Return the [X, Y] coordinate for the center point of the cell that contains the specified text.  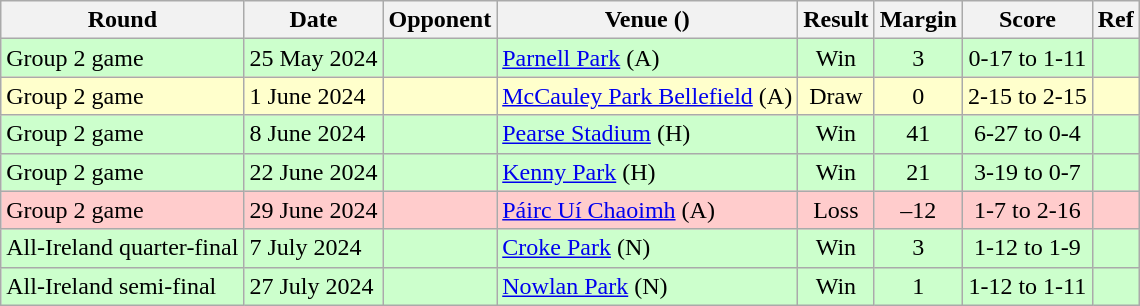
–12 [918, 210]
All-Ireland quarter-final [122, 248]
All-Ireland semi-final [122, 286]
6-27 to 0-4 [1027, 134]
Croke Park (N) [648, 248]
7 July 2024 [314, 248]
29 June 2024 [314, 210]
1 [918, 286]
Round [122, 20]
21 [918, 172]
25 May 2024 [314, 58]
Parnell Park (A) [648, 58]
Venue () [648, 20]
0-17 to 1-11 [1027, 58]
Margin [918, 20]
Opponent [440, 20]
41 [918, 134]
22 June 2024 [314, 172]
Ref [1116, 20]
Result [836, 20]
0 [918, 96]
27 July 2024 [314, 286]
Pearse Stadium (H) [648, 134]
McCauley Park Bellefield (A) [648, 96]
2-15 to 2-15 [1027, 96]
Draw [836, 96]
8 June 2024 [314, 134]
1-12 to 1-11 [1027, 286]
1-12 to 1-9 [1027, 248]
Kenny Park (H) [648, 172]
1 June 2024 [314, 96]
Páirc Uí Chaoimh (A) [648, 210]
Loss [836, 210]
1-7 to 2-16 [1027, 210]
Score [1027, 20]
Nowlan Park (N) [648, 286]
3-19 to 0-7 [1027, 172]
Date [314, 20]
